Capture the cell that displays the provided text and extract its [X, Y] central coordinate. 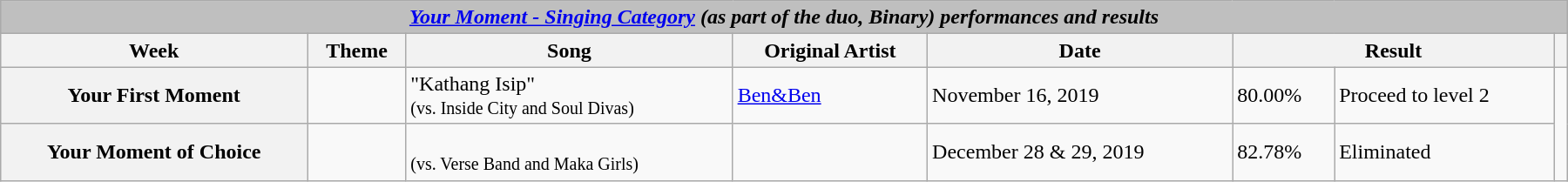
Your Moment - Singing Category (as part of the duo, Binary) performances and results [784, 17]
(vs. Verse Band and Maka Girls) [570, 152]
Original Artist [829, 51]
Date [1080, 51]
Eliminated [1444, 152]
Result [1394, 51]
Week [153, 51]
Your First Moment [153, 96]
Ben&Ben [829, 96]
"Kathang Isip"(vs. Inside City and Soul Divas) [570, 96]
Your Moment of Choice [153, 152]
82.78% [1284, 152]
80.00% [1284, 96]
Theme [356, 51]
Song [570, 51]
December 28 & 29, 2019 [1080, 152]
November 16, 2019 [1080, 96]
Proceed to level 2 [1444, 96]
